For the text-containing cell, return its midpoint in [X, Y] coordinate format. 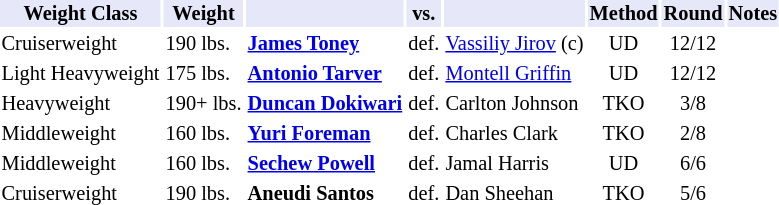
Weight [204, 14]
Vassiliy Jirov (c) [514, 44]
Charles Clark [514, 134]
Round [693, 14]
vs. [424, 14]
Cruiserweight [80, 44]
190 lbs. [204, 44]
190+ lbs. [204, 104]
Duncan Dokiwari [325, 104]
James Toney [325, 44]
Carlton Johnson [514, 104]
175 lbs. [204, 74]
Method [624, 14]
Heavyweight [80, 104]
6/6 [693, 164]
2/8 [693, 134]
Montell Griffin [514, 74]
Sechew Powell [325, 164]
Yuri Foreman [325, 134]
Antonio Tarver [325, 74]
Light Heavyweight [80, 74]
Weight Class [80, 14]
3/8 [693, 104]
Jamal Harris [514, 164]
Notes [753, 14]
